Pinpoint the cell where the given text exists, returning its [x, y] midpoint coordinate. 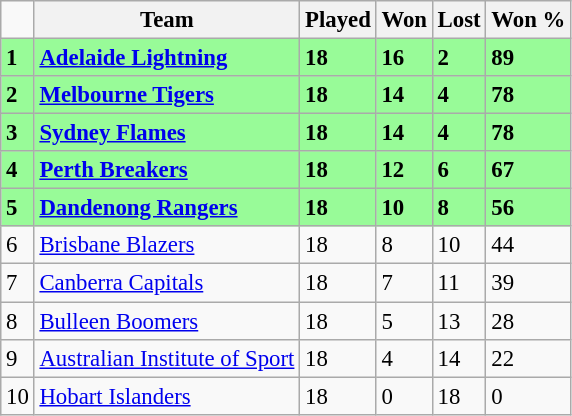
Canberra Capitals [167, 283]
12 [404, 170]
Australian Institute of Sport [167, 358]
Played [338, 20]
Team [167, 20]
Bulleen Boomers [167, 321]
Adelaide Lightning [167, 58]
13 [459, 321]
22 [528, 358]
Melbourne Tigers [167, 95]
28 [528, 321]
Brisbane Blazers [167, 245]
44 [528, 245]
56 [528, 208]
39 [528, 283]
67 [528, 170]
89 [528, 58]
Perth Breakers [167, 170]
Sydney Flames [167, 133]
3 [18, 133]
Won [404, 20]
Hobart Islanders [167, 396]
11 [459, 283]
1 [18, 58]
Lost [459, 20]
16 [404, 58]
Won % [528, 20]
9 [18, 358]
Dandenong Rangers [167, 208]
